Return the (X, Y) coordinate for the center point of the cell that contains the specified text.  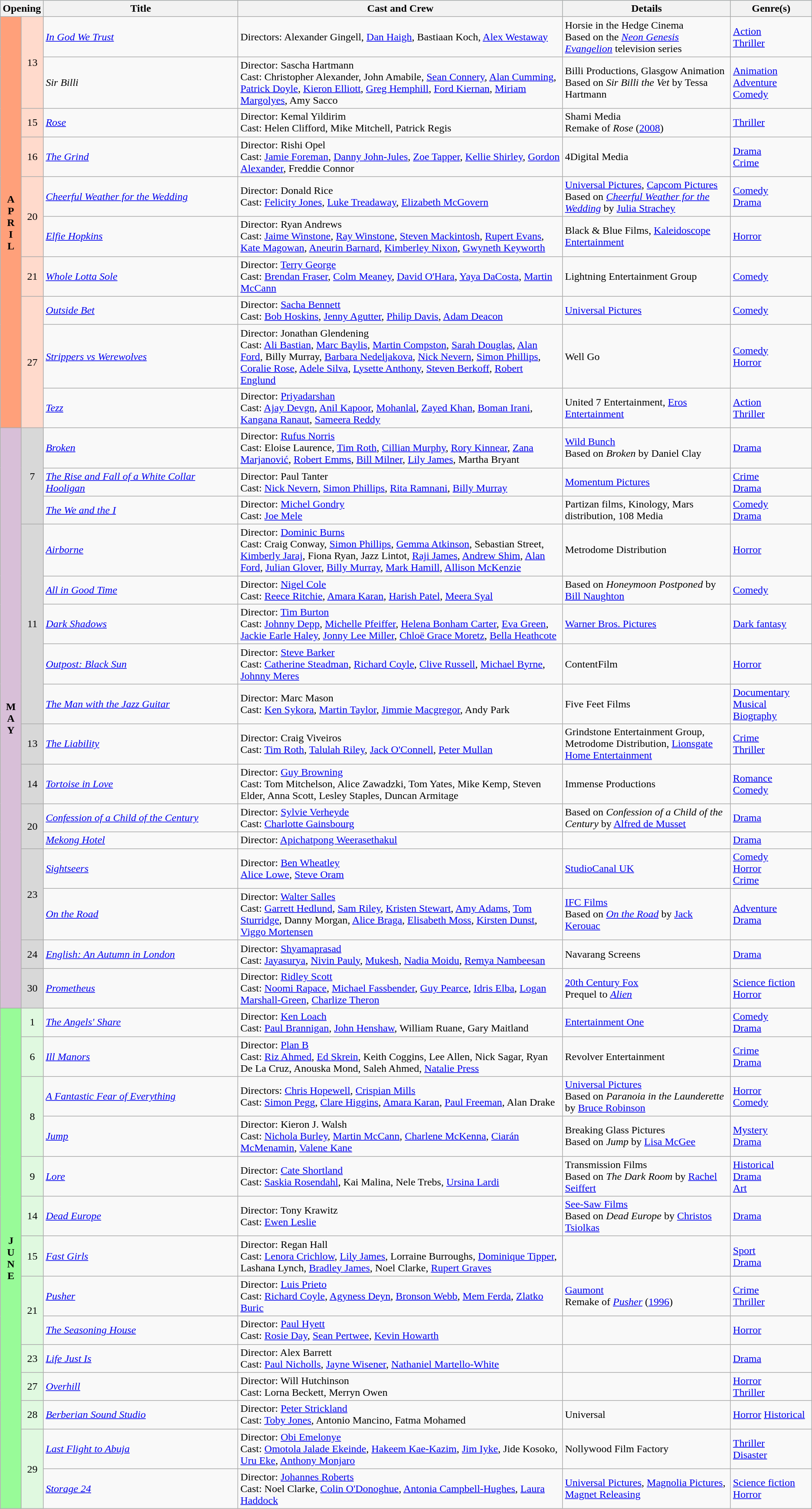
Strippers vs Werewolves (141, 356)
Details (646, 9)
Cheerful Weather for the Wedding (141, 196)
Rose (141, 122)
Dead Europe (141, 1216)
Director: Paul Hyett Cast: Rosie Day, Sean Pertwee, Kevin Howarth (400, 1330)
29 (32, 1469)
Director: Johannes Roberts Cast: Noel Clarke, Colin O'Donoghue, Antonia Campbell-Hughes, Laura Haddock (400, 1489)
Director: Ben Wheatley Alice Lowe, Steve Oram (400, 868)
Metrodome Distribution (646, 550)
1 (32, 1022)
Entertainment One (646, 1022)
See-Saw Films Based on Dead Europe by Christos Tsiolkas (646, 1216)
Director: Priyadarshan Cast: Ajay Devgn, Anil Kapoor, Mohanlal, Zayed Khan, Boman Irani, Kangana Ranaut, Sameera Reddy (400, 408)
Partizan films, Kinology, Mars distribution, 108 Media (646, 510)
Revolver Entertainment (646, 1057)
Sightseers (141, 868)
Historical Drama Art (771, 1176)
Billi Productions, Glasgow Animation Based on Sir Billi the Vet by Tessa Hartmann (646, 82)
Director: Terry George Cast: Brendan Fraser, Colm Meaney, David O'Hara, Yaya DaCosta, Martin McCann (400, 276)
Director: Nigel Cole Cast: Reece Ritchie, Amara Karan, Harish Patel, Meera Syal (400, 590)
Cast and Crew (400, 9)
7 (32, 476)
Director: Steve Barker Cast: Catherine Steadman, Richard Coyle, Clive Russell, Michael Byrne, Johnny Meres (400, 664)
4Digital Media (646, 157)
Immense Productions (646, 784)
Title (141, 9)
The Seasoning House (141, 1330)
J U N E (11, 1258)
Director: Kemal Yildirim Cast: Helen Clifford, Mike Mitchell, Patrick Regis (400, 122)
Lightning Entertainment Group (646, 276)
Well Go (646, 356)
Jump (141, 1136)
ContentFilm (646, 664)
Universal Pictures, Magnolia Pictures, Magnet Releasing (646, 1489)
Black & Blue Films, Kaleidoscope Entertainment (646, 236)
Universal Pictures, Capcom Pictures Based on Cheerful Weather for the Wedding by Julia Strachey (646, 196)
Universal Pictures (646, 311)
Director: Sacha Bennett Cast: Bob Hoskins, Jenny Agutter, Philip Davis, Adam Deacon (400, 311)
Navarang Screens (646, 954)
Warner Bros. Pictures (646, 624)
Director: Plan B Cast: Riz Ahmed, Ed Skrein, Keith Coggins, Lee Allen, Nick Sagar, Ryan De La Cruz, Anouska Mond, Saleh Ahmed, Natalie Press (400, 1057)
6 (32, 1057)
Sir Billi (141, 82)
Universal (646, 1415)
Tortoise in Love (141, 784)
Based on Honeymoon Postponed by Bill Naughton (646, 590)
Thriller Disaster (771, 1449)
Transmission Films Based on The Dark Room by Rachel Seiffert (646, 1176)
Fast Girls (141, 1256)
Director: Alex Barrett Cast: Paul Nicholls, Jayne Wisener, Nathaniel Martello-White (400, 1358)
Animation Adventure Comedy (771, 82)
Genre(s) (771, 9)
The Angels' Share (141, 1022)
The We and the I (141, 510)
StudioCanal UK (646, 868)
Wild Bunch Based on Broken by Daniel Clay (646, 448)
Five Feet Films (646, 704)
Sport Drama (771, 1256)
The Rise and Fall of a White Collar Hooligan (141, 481)
Last Flight to Abuja (141, 1449)
Documentary Musical Biography (771, 704)
Dark fantasy (771, 624)
Pusher (141, 1296)
Airborne (141, 550)
Horror Historical (771, 1415)
Director: Will Hutchinson Cast: Lorna Beckett, Merryn Owen (400, 1386)
Mystery Drama (771, 1136)
A Fantastic Fear of Everything (141, 1097)
Whole Lotta Sole (141, 276)
Director: Rishi Opel Cast: Jamie Foreman, Danny John-Jules, Zoe Tapper, Kellie Shirley, Gordon Alexander, Freddie Connor (400, 157)
Breaking Glass Pictures Based on Jump by Lisa McGee (646, 1136)
Director: Shyamaprasad Cast: Jayasurya, Nivin Pauly, Mukesh, Nadia Moidu, Remya Nambeesan (400, 954)
Director: Ridley Scott Cast: Noomi Rapace, Michael Fassbender, Guy Pearce, Idris Elba, Logan Marshall-Green, Charlize Theron (400, 988)
Grindstone Entertainment Group, Metrodome Distribution, Lionsgate Home Entertainment (646, 744)
Overhill (141, 1386)
9 (32, 1176)
Based on Confession of a Child of the Century by Alfred de Musset (646, 818)
Dark Shadows (141, 624)
Director: Tony Krawitz Cast: Ewen Leslie (400, 1216)
Elfie Hopkins (141, 236)
On the Road (141, 914)
Confession of a Child of the Century (141, 818)
Director: Ken Loach Cast: Paul Brannigan, John Henshaw, William Ruane, Gary Maitland (400, 1022)
Shami Media Remake of Rose (2008) (646, 122)
Broken (141, 448)
Director: Marc Mason Cast: Ken Sykora, Martin Taylor, Jimmie Macgregor, Andy Park (400, 704)
Storage 24 (141, 1489)
Outpost: Black Sun (141, 664)
Drama Crime (771, 157)
Ill Manors (141, 1057)
20th Century Fox Prequel to Alien (646, 988)
Director: Obi Emelonye Cast: Omotola Jalade Ekeinde, Hakeem Kae-Kazim, Jim Iyke, Jide Kosoko, Uru Eke, Anthony Monjaro (400, 1449)
Director: Donald Rice Cast: Felicity Jones, Luke Treadaway, Elizabeth McGovern (400, 196)
Horsie in the Hedge Cinema Based on the Neon Genesis Evangelion television series (646, 37)
Nollywood Film Factory (646, 1449)
Director: Luis Prieto Cast: Richard Coyle, Agyness Deyn, Bronson Webb, Mem Ferda, Zlatko Buric (400, 1296)
Comedy Horror Crime (771, 868)
24 (32, 954)
APRIL (11, 223)
11 (32, 624)
Berberian Sound Studio (141, 1415)
28 (32, 1415)
Thriller (771, 122)
MAY (11, 718)
Comedy Horror (771, 356)
Mekong Hotel (141, 840)
Opening (22, 9)
16 (32, 157)
Gaumont Remake of Pusher (1996) (646, 1296)
Lore (141, 1176)
Momentum Pictures (646, 481)
Tezz (141, 408)
Directors: Chris Hopewell, Crispian Mills Cast: Simon Pegg, Clare Higgins, Amara Karan, Paul Freeman, Alan Drake (400, 1097)
Director: Cate Shortland Cast: Saskia Rosendahl, Kai Malina, Nele Trebs, Ursina Lardi (400, 1176)
English: An Autumn in London (141, 954)
Director: Apichatpong Weerasethakul (400, 840)
Directors: Alexander Gingell, Dan Haigh, Bastiaan Koch, Alex Westaway (400, 37)
Prometheus (141, 988)
United 7 Entertainment, Eros Entertainment (646, 408)
Director: Paul Tanter Cast: Nick Nevern, Simon Phillips, Rita Ramnani, Billy Murray (400, 481)
The Grind (141, 157)
The Liability (141, 744)
8 (32, 1116)
Horror Thriller (771, 1386)
30 (32, 988)
Director: Kieron J. Walsh Cast: Nichola Burley, Martin McCann, Charlene McKenna, Ciarán McMenamin, Valene Kane (400, 1136)
The Man with the Jazz Guitar (141, 704)
Director: Michel Gondry Cast: Joe Mele (400, 510)
Universal Pictures Based on Paranoia in the Launderette by Bruce Robinson (646, 1097)
Director: Peter Strickland Cast: Toby Jones, Antonio Mancino, Fatma Mohamed (400, 1415)
Outside Bet (141, 311)
IFC Films Based on On the Road by Jack Kerouac (646, 914)
In God We Trust (141, 37)
Adventure Drama (771, 914)
Director: Craig Viveiros Cast: Tim Roth, Talulah Riley, Jack O'Connell, Peter Mullan (400, 744)
Horror Comedy (771, 1097)
Director: Guy Browning Cast: Tom Mitchelson, Alice Zawadzki, Tom Yates, Mike Kemp, Steven Elder, Anna Scott, Lesley Staples, Duncan Armitage (400, 784)
Director: Sylvie Verheyde Cast: Charlotte Gainsbourg (400, 818)
All in Good Time (141, 590)
Life Just Is (141, 1358)
Romance Comedy (771, 784)
